Provide the [X, Y] coordinate of the cell's center where the given text is located.  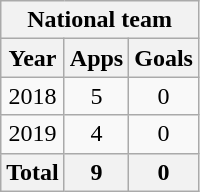
Total [33, 172]
9 [96, 172]
5 [96, 96]
Year [33, 58]
4 [96, 134]
National team [100, 20]
Apps [96, 58]
2019 [33, 134]
Goals [164, 58]
2018 [33, 96]
